Find where the given text appears and provide that cell's center as [X, Y] coordinate. 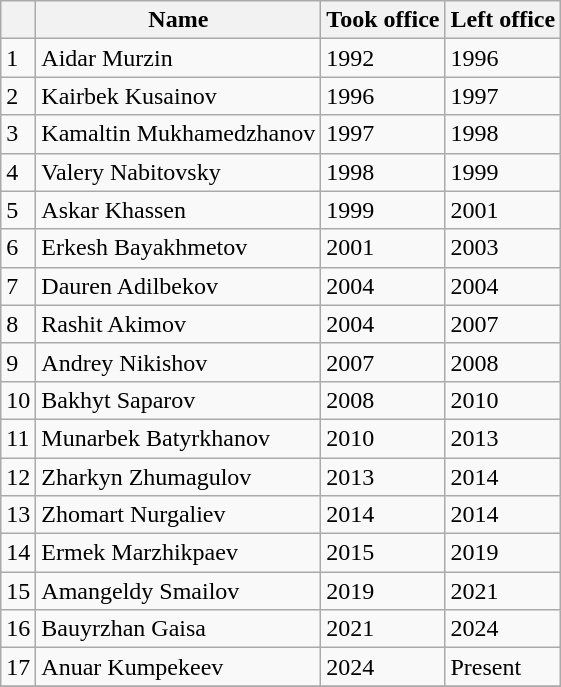
Bauyrzhan Gaisa [178, 629]
Ermek Marzhikpaev [178, 553]
3 [18, 134]
Amangeldy Smailov [178, 591]
2003 [503, 248]
Rashit Akimov [178, 324]
1 [18, 58]
5 [18, 210]
10 [18, 400]
14 [18, 553]
Zhomart Nurgaliev [178, 515]
13 [18, 515]
Zharkyn Zhumagulov [178, 477]
17 [18, 667]
Dauren Adilbekov [178, 286]
16 [18, 629]
9 [18, 362]
Erkesh Bayakhmetov [178, 248]
1992 [383, 58]
4 [18, 172]
2 [18, 96]
Anuar Kumpekeev [178, 667]
Kairbek Kusainov [178, 96]
15 [18, 591]
Munarbek Batyrkhanov [178, 438]
Name [178, 20]
Aidar Murzin [178, 58]
2015 [383, 553]
Left office [503, 20]
Andrey Nikishov [178, 362]
Valery Nabitovsky [178, 172]
Took office [383, 20]
Bakhyt Saparov [178, 400]
12 [18, 477]
Kamaltin Mukhamedzhanov [178, 134]
Askar Khassen [178, 210]
11 [18, 438]
Present [503, 667]
6 [18, 248]
8 [18, 324]
7 [18, 286]
